Extract the [X, Y] coordinate from the center of the cell holding the provided text.  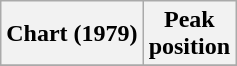
Peak position [189, 34]
Chart (1979) [72, 34]
